Return (x, y) of the center of cell containing provided text 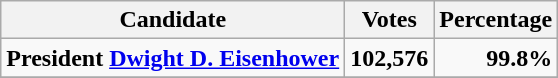
Candidate (173, 20)
102,576 (390, 58)
99.8% (496, 58)
Votes (390, 20)
Percentage (496, 20)
President Dwight D. Eisenhower (173, 58)
